Determine the (x, y) coordinate at the center of the cell enclosing the given text.  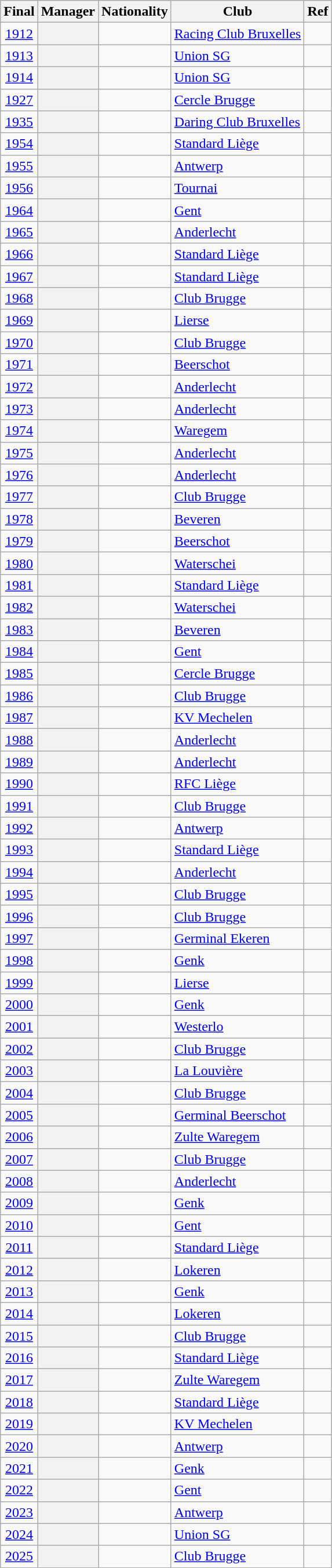
1971 (19, 365)
1984 (19, 652)
2011 (19, 1247)
RFC Liège (238, 784)
2016 (19, 1358)
1986 (19, 696)
1974 (19, 431)
2024 (19, 1534)
2001 (19, 1027)
1927 (19, 100)
1914 (19, 78)
1983 (19, 629)
2020 (19, 1446)
1993 (19, 850)
Germinal Ekeren (238, 938)
2019 (19, 1424)
1979 (19, 541)
2025 (19, 1556)
1981 (19, 585)
2009 (19, 1203)
1985 (19, 674)
1966 (19, 254)
2012 (19, 1269)
1913 (19, 56)
2006 (19, 1137)
1988 (19, 740)
Club (238, 12)
Final (19, 12)
La Louvière (238, 1071)
2015 (19, 1335)
1976 (19, 475)
2008 (19, 1181)
1968 (19, 299)
1912 (19, 34)
2003 (19, 1071)
Germinal Beerschot (238, 1115)
Waregem (238, 431)
1980 (19, 563)
2018 (19, 1402)
2005 (19, 1115)
Racing Club Bruxelles (238, 34)
1998 (19, 960)
1954 (19, 144)
2002 (19, 1049)
2000 (19, 1005)
Ref (318, 12)
1999 (19, 983)
1994 (19, 872)
1977 (19, 497)
Nationality (135, 12)
1965 (19, 232)
Daring Club Bruxelles (238, 122)
1989 (19, 762)
1987 (19, 718)
2023 (19, 1512)
1996 (19, 916)
1969 (19, 321)
1992 (19, 828)
Westerlo (238, 1027)
1975 (19, 453)
1978 (19, 519)
1995 (19, 894)
1972 (19, 387)
2013 (19, 1291)
Tournai (238, 188)
2010 (19, 1225)
2021 (19, 1468)
Manager (68, 12)
1967 (19, 277)
2014 (19, 1313)
1982 (19, 607)
2004 (19, 1093)
1997 (19, 938)
1955 (19, 166)
1973 (19, 409)
2007 (19, 1159)
1990 (19, 784)
1956 (19, 188)
2022 (19, 1490)
2017 (19, 1380)
1991 (19, 806)
1935 (19, 122)
1970 (19, 343)
1964 (19, 210)
